Output the (x, y) coordinate of the center of the cell containing the given text.  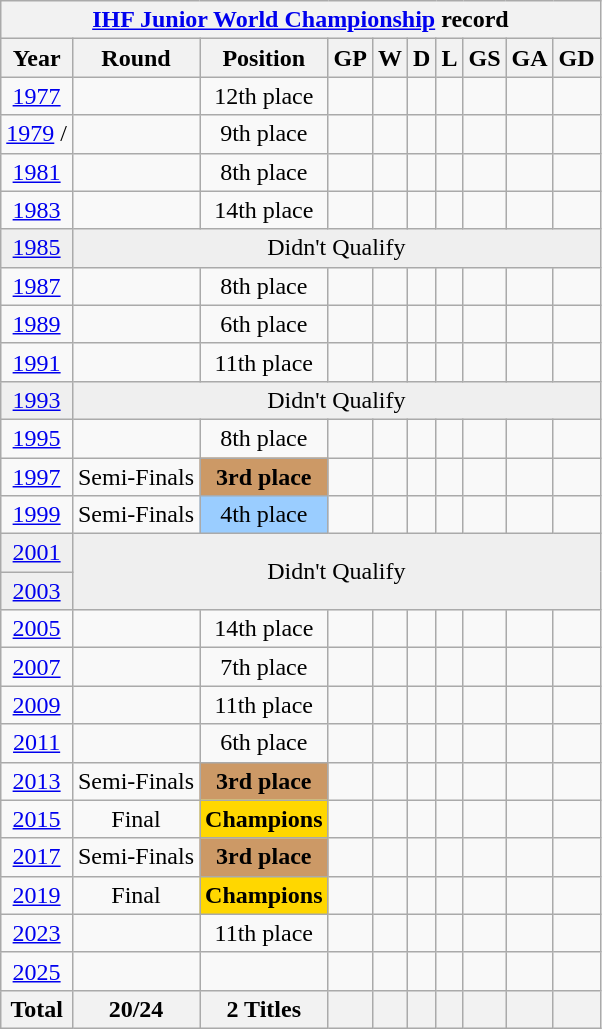
1993 (37, 400)
Total (37, 1009)
12th place (264, 96)
2019 (37, 895)
1997 (37, 477)
1999 (37, 515)
1989 (37, 324)
1995 (37, 438)
2007 (37, 667)
20/24 (136, 1009)
Position (264, 58)
Round (136, 58)
2015 (37, 819)
2023 (37, 933)
1991 (37, 362)
1983 (37, 210)
1981 (37, 172)
2001 (37, 553)
2011 (37, 743)
L (450, 58)
GD (576, 58)
W (390, 58)
2013 (37, 781)
2003 (37, 591)
1985 (37, 248)
GA (530, 58)
7th place (264, 667)
9th place (264, 134)
1977 (37, 96)
2025 (37, 971)
2009 (37, 705)
Year (37, 58)
D (421, 58)
2 Titles (264, 1009)
GS (484, 58)
IHF Junior World Championship record (300, 20)
GP (350, 58)
2017 (37, 857)
2005 (37, 629)
1979 / (37, 134)
1987 (37, 286)
4th place (264, 515)
